Scan for the cell matching the given text and deliver its (X, Y) coordinate at center. 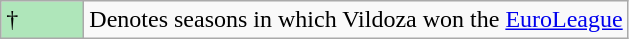
† (42, 20)
Denotes seasons in which Vildoza won the EuroLeague (356, 20)
